Identify which cell holds the provided text, then report its (X, Y) central coordinate. 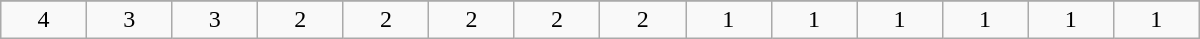
4 (44, 20)
